Output the (x, y) coordinate of the center of the cell containing the given text.  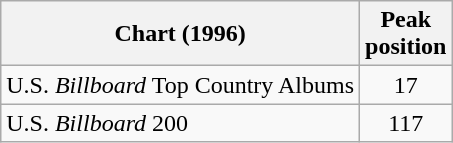
U.S. Billboard Top Country Albums (180, 85)
U.S. Billboard 200 (180, 123)
117 (406, 123)
Chart (1996) (180, 34)
17 (406, 85)
Peakposition (406, 34)
